Detect which cell encompasses the target text, then output its [X, Y] center coordinate. 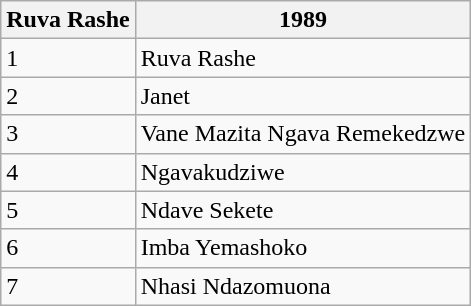
3 [68, 134]
1 [68, 58]
Imba Yemashoko [303, 248]
2 [68, 96]
Ngavakudziwe [303, 172]
Janet [303, 96]
7 [68, 286]
Nhasi Ndazomuona [303, 286]
4 [68, 172]
5 [68, 210]
Ndave Sekete [303, 210]
1989 [303, 20]
6 [68, 248]
Vane Mazita Ngava Remekedzwe [303, 134]
